For the text-containing cell, return its midpoint in [X, Y] coordinate format. 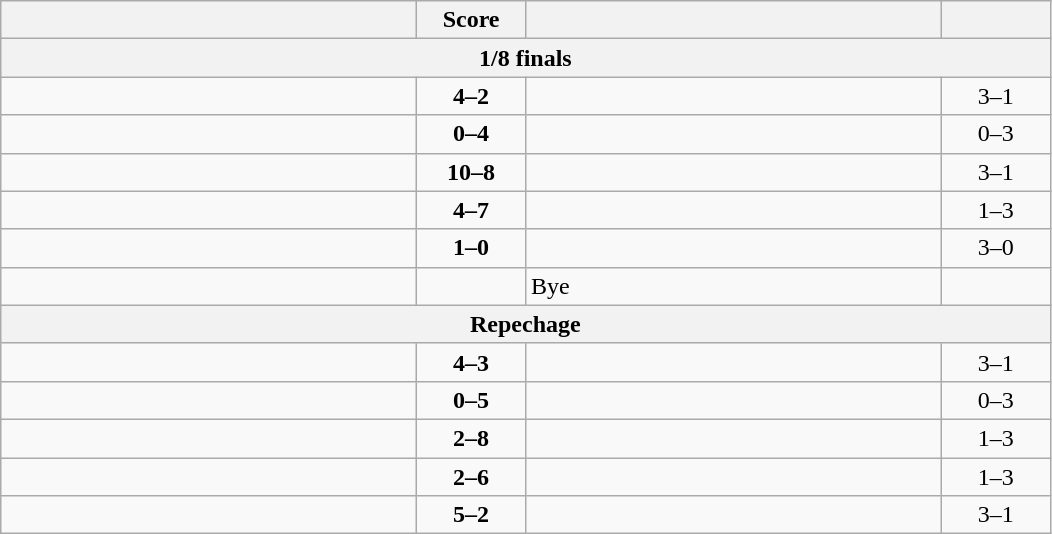
1–0 [472, 248]
2–8 [472, 438]
3–0 [996, 248]
0–4 [472, 134]
Bye [733, 286]
Score [472, 20]
10–8 [472, 172]
2–6 [472, 477]
4–3 [472, 362]
4–2 [472, 96]
Repechage [526, 324]
4–7 [472, 210]
5–2 [472, 515]
1/8 finals [526, 58]
0–5 [472, 400]
